Pinpoint the cell where the given text exists, returning its (x, y) midpoint coordinate. 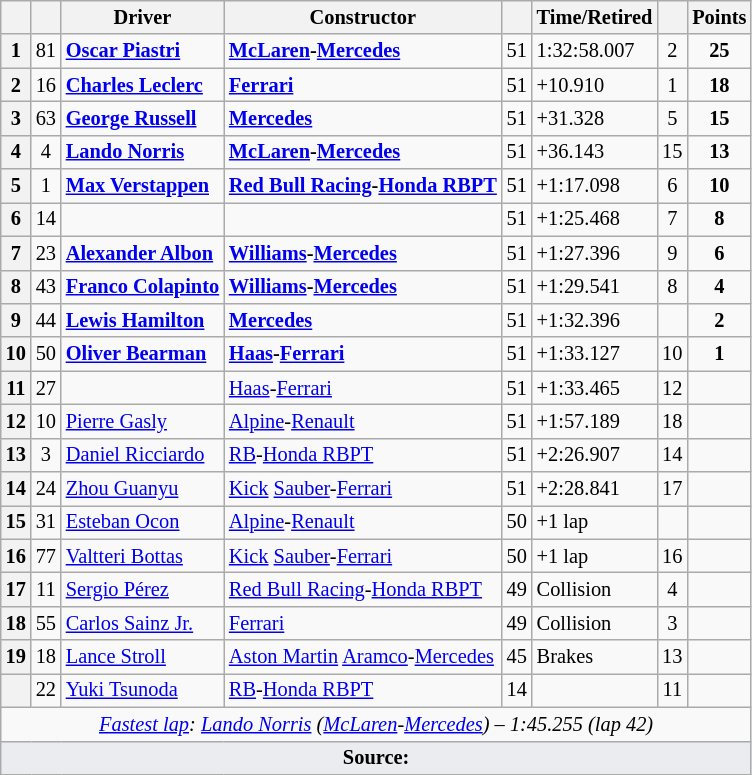
Carlos Sainz Jr. (142, 623)
+36.143 (595, 152)
Constructor (363, 17)
Yuki Tsunoda (142, 690)
+1:27.396 (595, 253)
22 (46, 690)
Points (719, 17)
55 (46, 623)
Aston Martin Aramco-Mercedes (363, 657)
Max Verstappen (142, 186)
+31.328 (595, 118)
19 (16, 657)
23 (46, 253)
Lando Norris (142, 152)
24 (46, 489)
Brakes (595, 657)
Lewis Hamilton (142, 320)
+2:28.841 (595, 489)
Source: (376, 758)
+1:25.468 (595, 219)
+1:33.127 (595, 354)
1:32:58.007 (595, 51)
Charles Leclerc (142, 85)
+1:29.541 (595, 287)
Fastest lap: Lando Norris (McLaren-Mercedes) – 1:45.255 (lap 42) (376, 724)
+1:32.396 (595, 320)
31 (46, 522)
Valtteri Bottas (142, 556)
+1:57.189 (595, 421)
77 (46, 556)
Alexander Albon (142, 253)
+2:26.907 (595, 455)
27 (46, 388)
George Russell (142, 118)
44 (46, 320)
81 (46, 51)
25 (719, 51)
Oscar Piastri (142, 51)
+1:17.098 (595, 186)
+1:33.465 (595, 388)
Esteban Ocon (142, 522)
63 (46, 118)
Driver (142, 17)
Pierre Gasly (142, 421)
+10.910 (595, 85)
Sergio Pérez (142, 589)
Zhou Guanyu (142, 489)
Daniel Ricciardo (142, 455)
Time/Retired (595, 17)
Franco Colapinto (142, 287)
45 (517, 657)
43 (46, 287)
Oliver Bearman (142, 354)
Lance Stroll (142, 657)
